Identify which cell holds the provided text, then report its (X, Y) central coordinate. 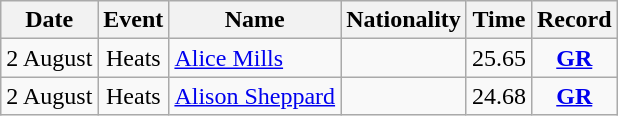
Alison Sheppard (255, 96)
Record (574, 20)
Time (498, 20)
Name (255, 20)
25.65 (498, 58)
Date (50, 20)
24.68 (498, 96)
Nationality (404, 20)
Event (134, 20)
Alice Mills (255, 58)
